Locate the cell with the specified text and output its (x, y) center coordinate. 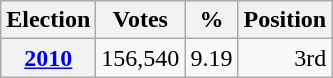
9.19 (212, 58)
% (212, 20)
Election (48, 20)
Position (285, 20)
Votes (140, 20)
2010 (48, 58)
156,540 (140, 58)
3rd (285, 58)
